From the cell containing the given text, extract its center point as (x, y) coordinate. 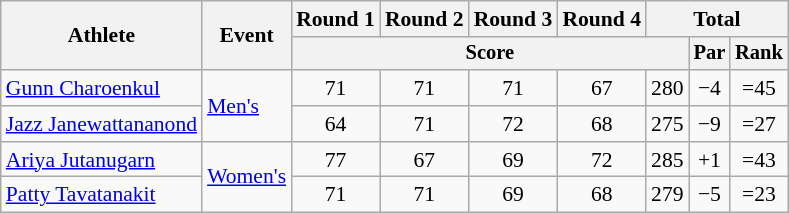
Patty Tavatanakit (102, 195)
Athlete (102, 36)
Par (710, 54)
Round 2 (424, 19)
Round 4 (602, 19)
77 (336, 160)
−9 (710, 124)
285 (668, 160)
275 (668, 124)
Ariya Jutanugarn (102, 160)
Event (246, 36)
+1 (710, 160)
Gunn Charoenkul (102, 88)
Round 1 (336, 19)
=43 (759, 160)
Score (490, 54)
Round 3 (514, 19)
−5 (710, 195)
=23 (759, 195)
Total (717, 19)
Jazz Janewattananond (102, 124)
280 (668, 88)
Rank (759, 54)
Men's (246, 106)
=45 (759, 88)
−4 (710, 88)
=27 (759, 124)
64 (336, 124)
279 (668, 195)
Women's (246, 178)
